Extract the (x, y) coordinate from the center of the cell holding the provided text.  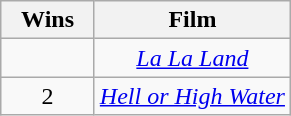
Film (192, 20)
Wins (48, 20)
Hell or High Water (192, 96)
La La Land (192, 58)
2 (48, 96)
